Return the (X, Y) coordinate for the center point of the cell that contains the specified text.  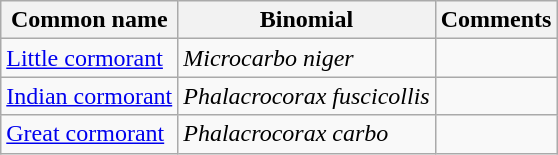
Great cormorant (90, 134)
Comments (496, 20)
Microcarbo niger (306, 58)
Phalacrocorax fuscicollis (306, 96)
Common name (90, 20)
Indian cormorant (90, 96)
Phalacrocorax carbo (306, 134)
Binomial (306, 20)
Little cormorant (90, 58)
